Search for the cell housing the specified text and yield its (x, y) center coordinate. 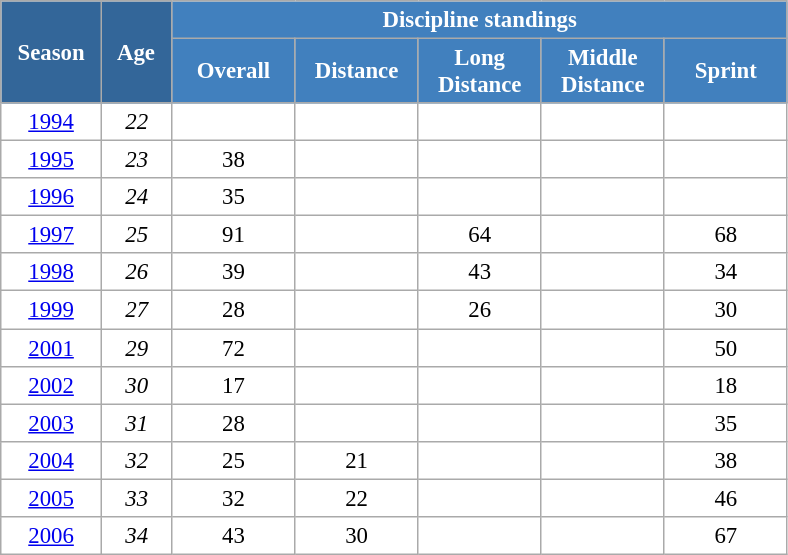
Middle Distance (602, 72)
1997 (52, 235)
17 (234, 385)
1996 (52, 197)
2005 (52, 498)
1998 (52, 273)
46 (726, 498)
31 (136, 423)
Distance (356, 72)
50 (726, 348)
91 (234, 235)
Overall (234, 72)
1995 (52, 160)
2001 (52, 348)
29 (136, 348)
2004 (52, 460)
2002 (52, 385)
Season (52, 52)
33 (136, 498)
Discipline standings (480, 20)
Sprint (726, 72)
Long Distance (480, 72)
21 (356, 460)
23 (136, 160)
64 (480, 235)
Age (136, 52)
2006 (52, 536)
39 (234, 273)
18 (726, 385)
27 (136, 310)
1994 (52, 122)
67 (726, 536)
1999 (52, 310)
68 (726, 235)
72 (234, 348)
2003 (52, 423)
24 (136, 197)
